Capture the cell that displays the provided text and extract its (X, Y) central coordinate. 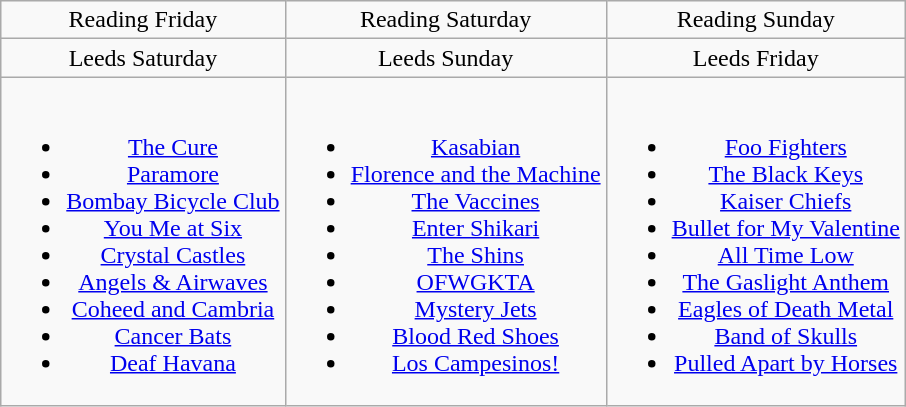
The CureParamoreBombay Bicycle ClubYou Me at SixCrystal CastlesAngels & AirwavesCoheed and CambriaCancer BatsDeaf Havana (143, 242)
Reading Saturday (446, 20)
Leeds Sunday (446, 58)
KasabianFlorence and the MachineThe VaccinesEnter ShikariThe ShinsOFWGKTAMystery JetsBlood Red ShoesLos Campesinos! (446, 242)
Leeds Friday (756, 58)
Reading Friday (143, 20)
Reading Sunday (756, 20)
Leeds Saturday (143, 58)
